Identify which cell holds the provided text, then report its (X, Y) central coordinate. 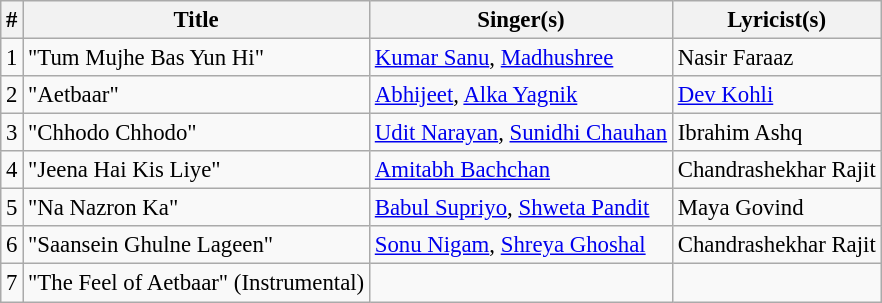
"Tum Mujhe Bas Yun Hi" (196, 58)
Maya Govind (776, 208)
Lyricist(s) (776, 20)
"Aetbaar" (196, 95)
Nasir Faraaz (776, 58)
"Na Nazron Ka" (196, 208)
"Chhodo Chhodo" (196, 133)
6 (12, 245)
2 (12, 95)
Singer(s) (520, 20)
3 (12, 133)
1 (12, 58)
Babul Supriyo, Shweta Pandit (520, 208)
4 (12, 170)
# (12, 20)
Udit Narayan, Sunidhi Chauhan (520, 133)
Abhijeet, Alka Yagnik (520, 95)
Dev Kohli (776, 95)
Ibrahim Ashq (776, 133)
5 (12, 208)
"Saansein Ghulne Lageen" (196, 245)
Sonu Nigam, Shreya Ghoshal (520, 245)
Kumar Sanu, Madhushree (520, 58)
Amitabh Bachchan (520, 170)
"Jeena Hai Kis Liye" (196, 170)
"The Feel of Aetbaar" (Instrumental) (196, 283)
Title (196, 20)
7 (12, 283)
